Output the [X, Y] coordinate of the center of the cell containing the given text.  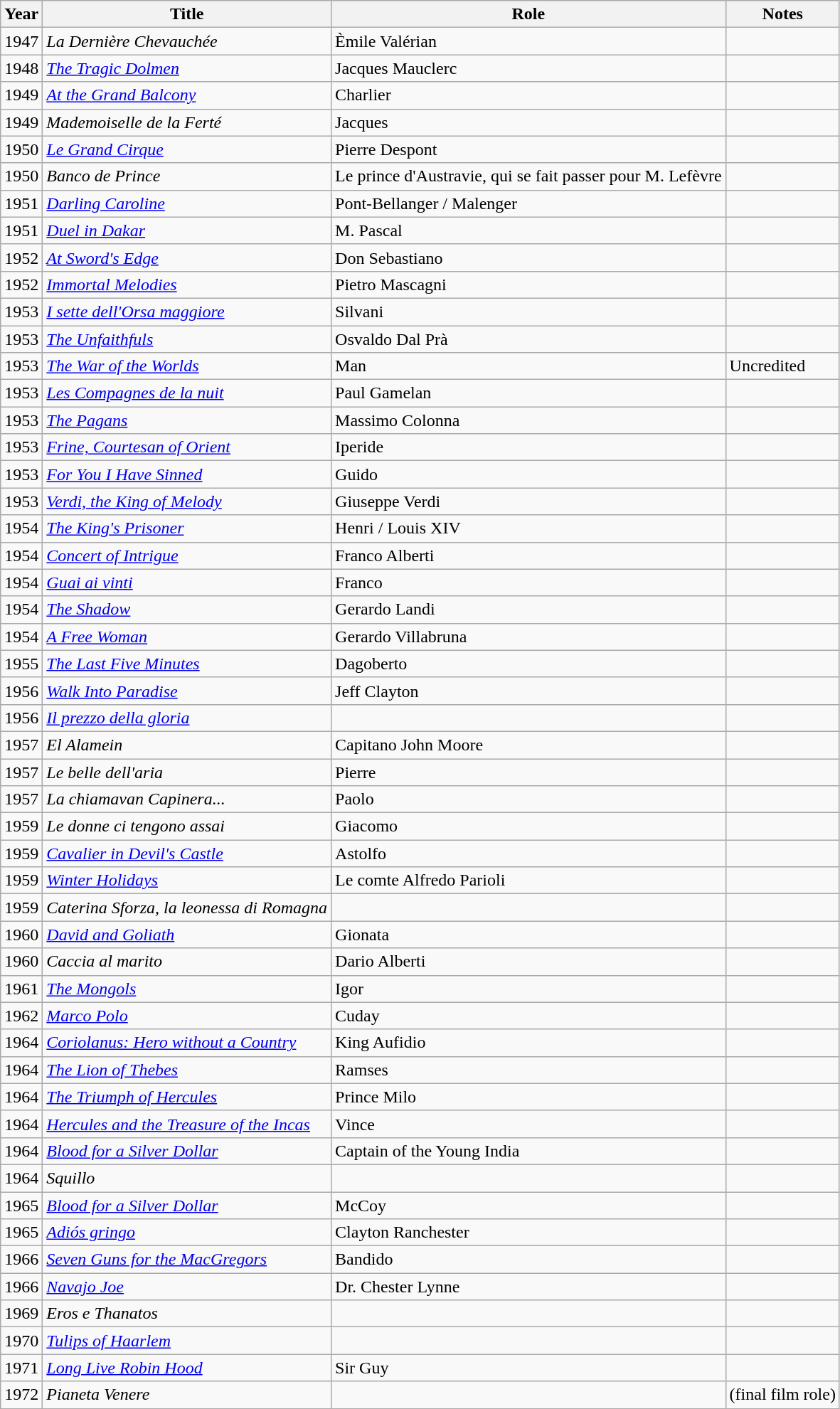
King Aufidio [529, 1043]
I sette dell'Orsa maggiore [187, 312]
Bandido [529, 1260]
Man [529, 366]
Les Compagnes de la nuit [187, 393]
1955 [21, 664]
Gionata [529, 935]
The Unfaithfuls [187, 339]
Iperide [529, 447]
Duel in Dakar [187, 230]
David and Goliath [187, 935]
1971 [21, 1368]
Verdi, the King of Melody [187, 501]
At the Grand Balcony [187, 95]
Massimo Colonna [529, 420]
Silvani [529, 312]
Giuseppe Verdi [529, 501]
Clayton Ranchester [529, 1233]
Frine, Courtesan of Orient [187, 447]
Guai ai vinti [187, 583]
Caccia al marito [187, 962]
Title [187, 14]
Osvaldo Dal Prà [529, 339]
1969 [21, 1314]
The Triumph of Hercules [187, 1097]
Le Grand Cirque [187, 149]
Concert of Intrigue [187, 555]
A Free Woman [187, 637]
The Lion of Thebes [187, 1070]
Vince [529, 1124]
Le donne ci tengono assai [187, 826]
Winter Holidays [187, 881]
Il prezzo della gloria [187, 718]
Prince Milo [529, 1097]
Long Live Robin Hood [187, 1368]
Walk Into Paradise [187, 691]
For You I Have Sinned [187, 474]
Le belle dell'aria [187, 772]
Immortal Melodies [187, 285]
La chiamavan Capinera... [187, 799]
Cavalier in Devil's Castle [187, 854]
Charlier [529, 95]
1948 [21, 68]
McCoy [529, 1206]
Capitano John Moore [529, 745]
Sir Guy [529, 1368]
Squillo [187, 1178]
Banco de Prince [187, 176]
Coriolanus: Hero without a Country [187, 1043]
Uncredited [782, 366]
Eros e Thanatos [187, 1314]
The Pagans [187, 420]
1961 [21, 989]
Paolo [529, 799]
Jeff Clayton [529, 691]
Dr. Chester Lynne [529, 1287]
Cuday [529, 1016]
Paul Gamelan [529, 393]
1947 [21, 41]
Pietro Mascagni [529, 285]
Adiós gringo [187, 1233]
Pierre Despont [529, 149]
Dagoberto [529, 664]
Pianeta Venere [187, 1395]
The War of the Worlds [187, 366]
Tulips of Haarlem [187, 1341]
Darling Caroline [187, 203]
Notes [782, 14]
Giacomo [529, 826]
Henri / Louis XIV [529, 528]
The King's Prisoner [187, 528]
El Alamein [187, 745]
Ramses [529, 1070]
Pierre [529, 772]
Franco Alberti [529, 555]
Le prince d'Austravie, qui se fait passer pour M. Lefèvre [529, 176]
Captain of the Young India [529, 1151]
La Dernière Chevauchée [187, 41]
Mademoiselle de la Ferté [187, 122]
The Last Five Minutes [187, 664]
Marco Polo [187, 1016]
M. Pascal [529, 230]
Dario Alberti [529, 962]
Guido [529, 474]
Seven Guns for the MacGregors [187, 1260]
Caterina Sforza, la leonessa di Romagna [187, 908]
At Sword's Edge [187, 257]
Navajo Joe [187, 1287]
1972 [21, 1395]
Le comte Alfredo Parioli [529, 881]
Hercules and the Treasure of the Incas [187, 1124]
Jacques Mauclerc [529, 68]
Year [21, 14]
Gerardo Landi [529, 610]
Don Sebastiano [529, 257]
The Shadow [187, 610]
Pont-Bellanger / Malenger [529, 203]
The Tragic Dolmen [187, 68]
The Mongols [187, 989]
Astolfo [529, 854]
Gerardo Villabruna [529, 637]
Èmile Valérian [529, 41]
1962 [21, 1016]
(final film role) [782, 1395]
Role [529, 14]
Igor [529, 989]
1970 [21, 1341]
Jacques [529, 122]
Franco [529, 583]
